From the cell containing the given text, extract its center point as (X, Y) coordinate. 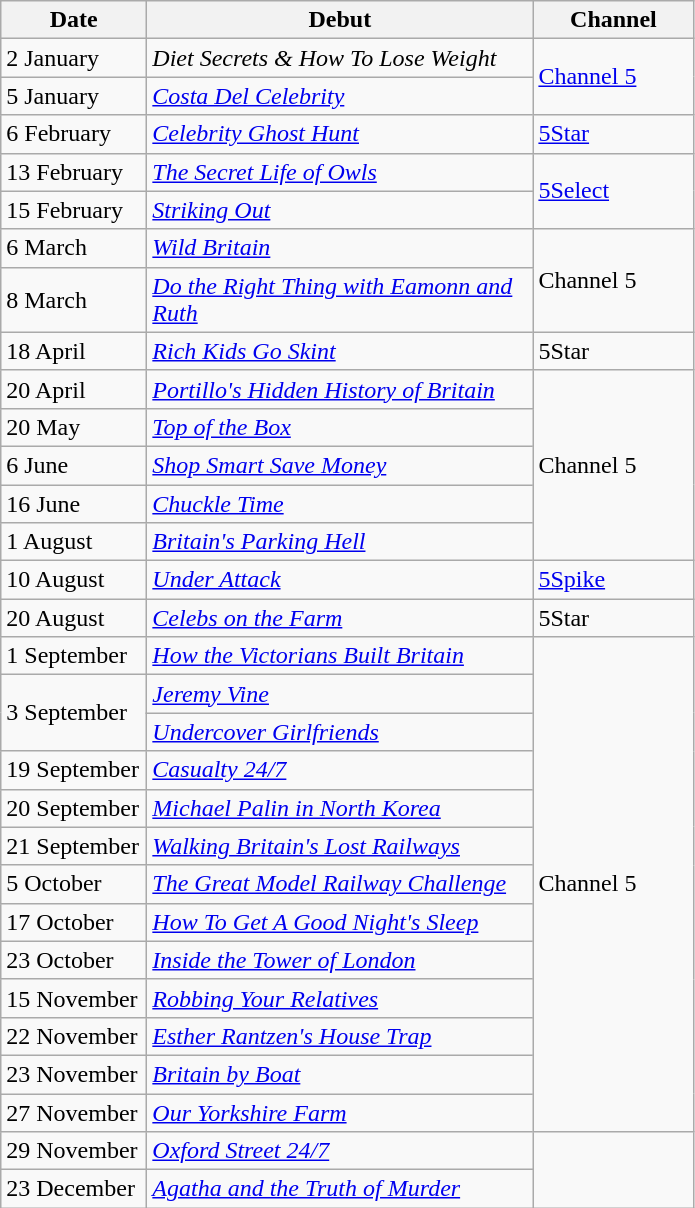
Casualty 24/7 (340, 770)
5 January (74, 96)
Oxford Street 24/7 (340, 1151)
Esther Rantzen's House Trap (340, 1036)
29 November (74, 1151)
Diet Secrets & How To Lose Weight (340, 58)
Costa Del Celebrity (340, 96)
23 November (74, 1074)
Chuckle Time (340, 503)
Celebrity Ghost Hunt (340, 134)
The Secret Life of Owls (340, 172)
Channel (614, 20)
Michael Palin in North Korea (340, 808)
6 March (74, 248)
5Spike (614, 580)
Inside the Tower of London (340, 960)
21 September (74, 846)
2 January (74, 58)
Shop Smart Save Money (340, 465)
22 November (74, 1036)
10 August (74, 580)
19 September (74, 770)
Agatha and the Truth of Murder (340, 1189)
How the Victorians Built Britain (340, 656)
Wild Britain (340, 248)
16 June (74, 503)
17 October (74, 922)
23 December (74, 1189)
23 October (74, 960)
3 September (74, 713)
Jeremy Vine (340, 694)
Celebs on the Farm (340, 618)
Do the Right Thing with Eamonn and Ruth (340, 300)
15 February (74, 210)
Walking Britain's Lost Railways (340, 846)
20 August (74, 618)
Portillo's Hidden History of Britain (340, 389)
6 June (74, 465)
6 February (74, 134)
20 September (74, 808)
8 March (74, 300)
27 November (74, 1113)
How To Get A Good Night's Sleep (340, 922)
Robbing Your Relatives (340, 998)
Undercover Girlfriends (340, 732)
Striking Out (340, 210)
20 May (74, 427)
Date (74, 20)
20 April (74, 389)
5 October (74, 884)
18 April (74, 351)
Under Attack (340, 580)
5Select (614, 191)
Britain's Parking Hell (340, 542)
13 February (74, 172)
The Great Model Railway Challenge (340, 884)
Rich Kids Go Skint (340, 351)
1 September (74, 656)
Our Yorkshire Farm (340, 1113)
Britain by Boat (340, 1074)
Top of the Box (340, 427)
15 November (74, 998)
1 August (74, 542)
Debut (340, 20)
